Search for the cell housing the specified text and yield its (x, y) center coordinate. 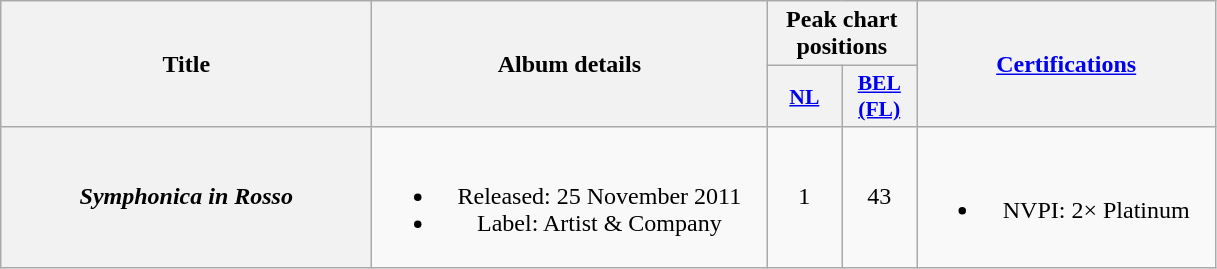
Symphonica in Rosso (186, 197)
NVPI: 2× Platinum (1066, 197)
43 (880, 197)
Released: 25 November 2011Label: Artist & Company (570, 197)
Title (186, 64)
1 (804, 197)
BEL(FL) (880, 96)
Certifications (1066, 64)
Album details (570, 64)
Peak chart positions (842, 34)
NL (804, 96)
